Return (x, y) of the center of cell containing provided text 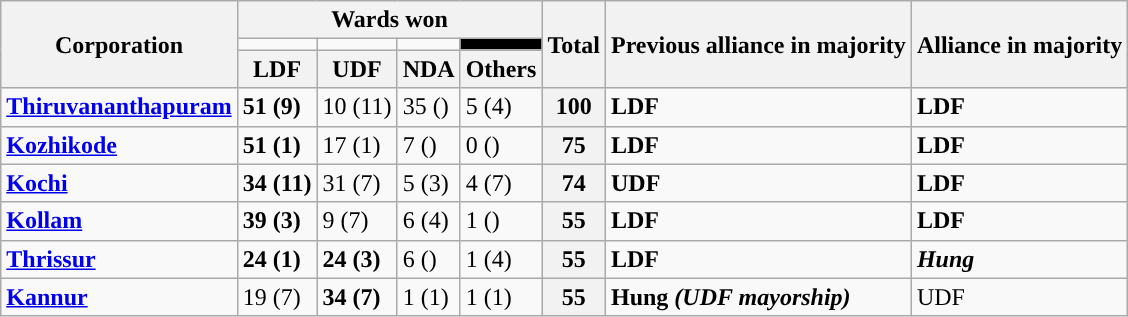
5 (4) (501, 107)
1 () (501, 221)
Thiruvananthapuram (119, 107)
75 (574, 145)
Hung (1019, 259)
6 () (428, 259)
39 (3) (277, 221)
5 (3) (428, 183)
74 (574, 183)
Corporation (119, 44)
Total (574, 44)
10 (11) (357, 107)
Hung (UDF mayorship) (758, 297)
Kannur (119, 297)
51 (1) (277, 145)
17 (1) (357, 145)
Previous alliance in majority (758, 44)
19 (7) (277, 297)
34 (7) (357, 297)
1 (4) (501, 259)
Thrissur (119, 259)
9 (7) (357, 221)
24 (1) (277, 259)
NDA (428, 69)
24 (3) (357, 259)
Others (501, 69)
0 () (501, 145)
4 (7) (501, 183)
34 (11) (277, 183)
Kollam (119, 221)
35 () (428, 107)
Kozhikode (119, 145)
6 (4) (428, 221)
51 (9) (277, 107)
7 () (428, 145)
Wards won (390, 20)
100 (574, 107)
31 (7) (357, 183)
Alliance in majority (1019, 44)
Kochi (119, 183)
